Extract the (x, y) coordinate from the center of the cell holding the provided text.  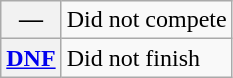
— (31, 20)
DNF (31, 58)
Did not finish (146, 58)
Did not compete (146, 20)
